Output the (X, Y) coordinate of the center of the cell containing the given text.  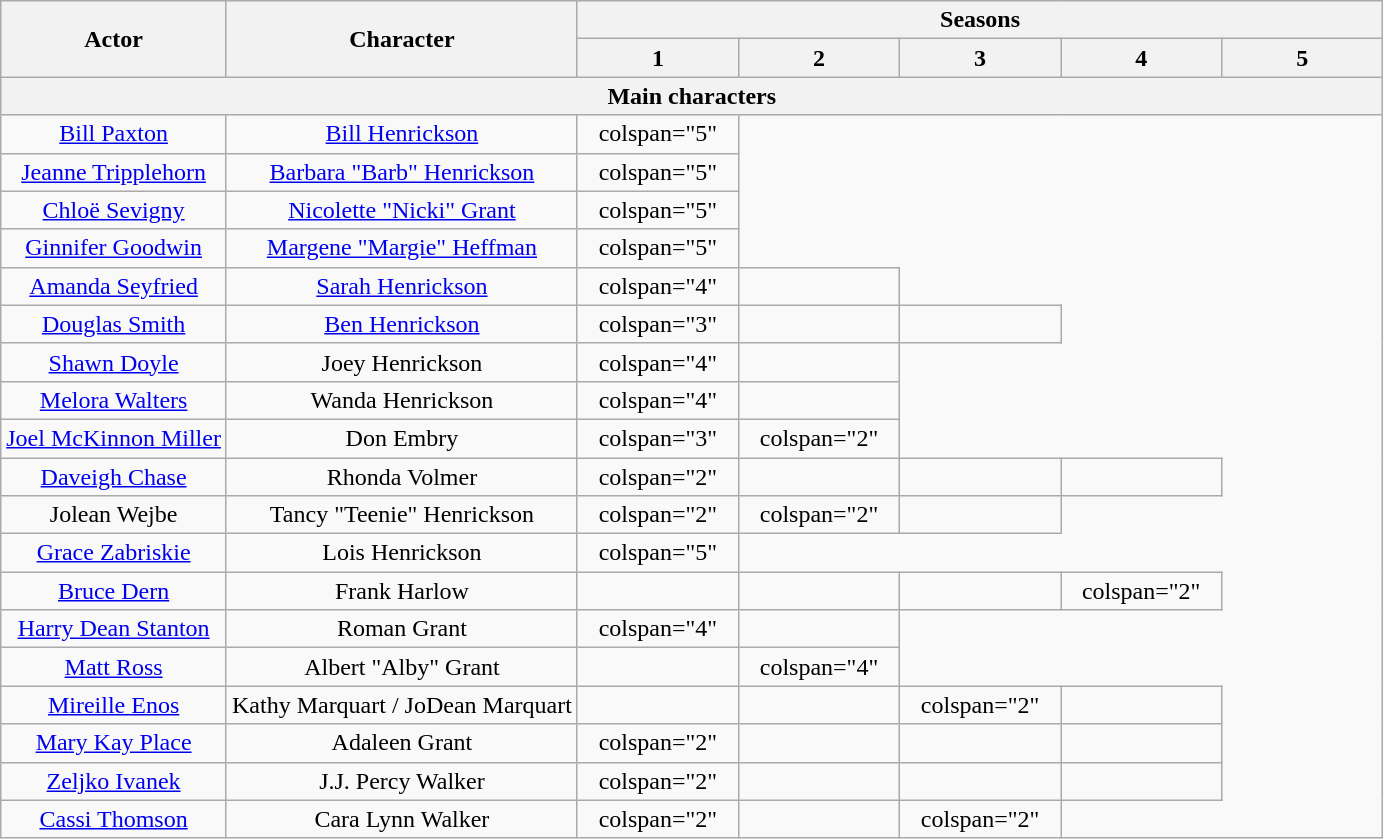
Bill Paxton (114, 134)
Mireille Enos (114, 705)
Grace Zabriskie (114, 553)
4 (1142, 58)
Lois Henrickson (402, 553)
Harry Dean Stanton (114, 629)
Wanda Henrickson (402, 400)
Cara Lynn Walker (402, 819)
Roman Grant (402, 629)
Melora Walters (114, 400)
Main characters (692, 96)
1 (658, 58)
Matt Ross (114, 667)
Jeanne Tripplehorn (114, 172)
Rhonda Volmer (402, 477)
Ben Henrickson (402, 324)
Adaleen Grant (402, 743)
Daveigh Chase (114, 477)
Frank Harlow (402, 591)
Mary Kay Place (114, 743)
Character (402, 39)
Douglas Smith (114, 324)
Albert "Alby" Grant (402, 667)
Don Embry (402, 438)
2 (818, 58)
Barbara "Barb" Henrickson (402, 172)
Bruce Dern (114, 591)
Shawn Doyle (114, 362)
Kathy Marquart / JoDean Marquart (402, 705)
Margene "Margie" Heffman (402, 248)
Actor (114, 39)
J.J. Percy Walker (402, 781)
Joel McKinnon Miller (114, 438)
Nicolette "Nicki" Grant (402, 210)
3 (980, 58)
Chloë Sevigny (114, 210)
Cassi Thomson (114, 819)
Seasons (980, 20)
Jolean Wejbe (114, 515)
Amanda Seyfried (114, 286)
Zeljko Ivanek (114, 781)
Joey Henrickson (402, 362)
Tancy "Teenie" Henrickson (402, 515)
Sarah Henrickson (402, 286)
Bill Henrickson (402, 134)
Ginnifer Goodwin (114, 248)
5 (1302, 58)
